Identify which cell holds the provided text, then report its (X, Y) central coordinate. 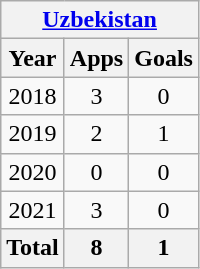
Total (33, 248)
2 (96, 134)
Uzbekistan (100, 20)
2021 (33, 210)
2020 (33, 172)
Apps (96, 58)
Goals (164, 58)
2019 (33, 134)
8 (96, 248)
Year (33, 58)
2018 (33, 96)
